Detect which cell encompasses the target text, then output its (x, y) center coordinate. 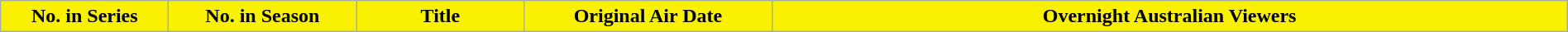
Overnight Australian Viewers (1169, 16)
No. in Series (84, 16)
No. in Season (263, 16)
Original Air Date (648, 16)
Title (440, 16)
